Find where the given text appears and provide that cell's center as (X, Y) coordinate. 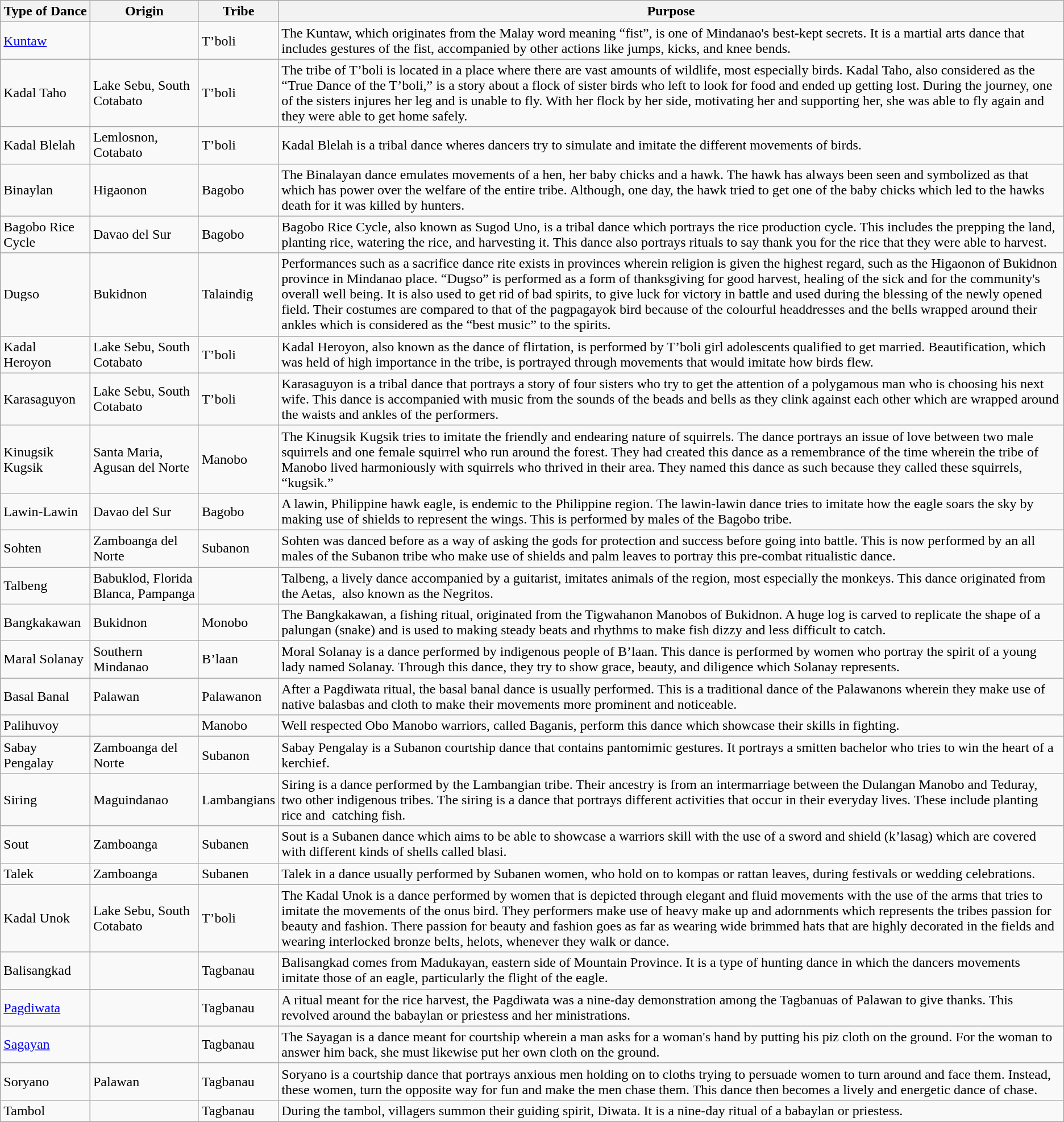
Santa Maria, Agusan del Norte (144, 459)
Talek in a dance usually performed by Subanen women, who hold on to kompas or rattan leaves, during festivals or wedding celebrations. (671, 874)
Karasaguyon (45, 399)
Dugso (45, 294)
Bagobo Rice Cycle (45, 234)
Sagayan (45, 1045)
Monobo (238, 623)
Babuklod, Florida Blanca, Pampanga (144, 585)
Kadal Heroyon (45, 355)
Talbeng (45, 585)
Kadal Blelah is a tribal dance wheres dancers try to simulate and imitate the different movements of birds. (671, 146)
During the tambol, villagers summon their guiding spirit, Diwata. It is a nine-day ritual of a babaylan or priestess. (671, 1111)
Well respected Obo Manobo warriors, called Baganis, perform this dance which showcase their skills in fighting. (671, 726)
Sout (45, 845)
Bangkakawan (45, 623)
Maral Solanay (45, 659)
Lawin-Lawin (45, 512)
Tribe (238, 11)
Kinugsik Kugsik (45, 459)
B’laan (238, 659)
Balisangkad (45, 971)
Lemlosnon, Cotabato (144, 146)
Kadal Unok (45, 919)
Basal Banal (45, 697)
Purpose (671, 11)
Origin (144, 11)
Kadal Blelah (45, 146)
Talaindig (238, 294)
Pagdiwata (45, 1007)
Kuntaw (45, 41)
Lambangians (238, 800)
Sohten (45, 548)
Talek (45, 874)
Kadal Taho (45, 93)
Type of Dance (45, 11)
Tambol (45, 1111)
Palihuvoy (45, 726)
Soryano (45, 1081)
Binaylan (45, 190)
Southern Mindanao (144, 659)
Higaonon (144, 190)
Maguindanao (144, 800)
Siring (45, 800)
Sabay Pengalay (45, 755)
Palawanon (238, 697)
